Provide the [X, Y] coordinate of the cell's center where the given text is located.  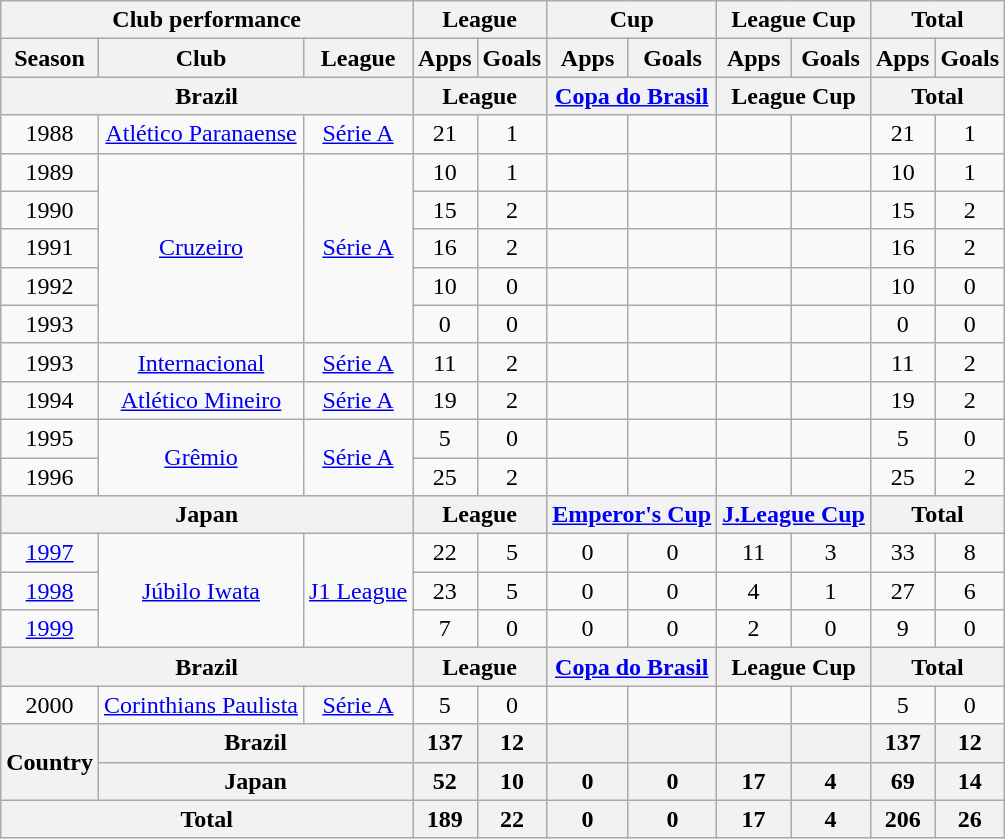
Club performance [207, 20]
9 [902, 629]
Country [50, 762]
Cup [632, 20]
J1 League [358, 591]
33 [902, 553]
69 [902, 781]
1988 [50, 134]
27 [902, 591]
7 [445, 629]
26 [970, 819]
J.League Cup [794, 515]
Atlético Mineiro [200, 400]
8 [970, 553]
Grêmio [200, 457]
1996 [50, 477]
1991 [50, 248]
Season [50, 58]
1994 [50, 400]
1999 [50, 629]
1997 [50, 553]
1992 [50, 286]
23 [445, 591]
189 [445, 819]
Emperor's Cup [632, 515]
Club [200, 58]
Corinthians Paulista [200, 705]
1990 [50, 210]
6 [970, 591]
Internacional [200, 362]
3 [831, 553]
Júbilo Iwata [200, 591]
206 [902, 819]
1989 [50, 172]
1998 [50, 591]
52 [445, 781]
Atlético Paranaense [200, 134]
2000 [50, 705]
14 [970, 781]
Cruzeiro [200, 248]
1995 [50, 438]
